Search for the cell housing the specified text and yield its [x, y] center coordinate. 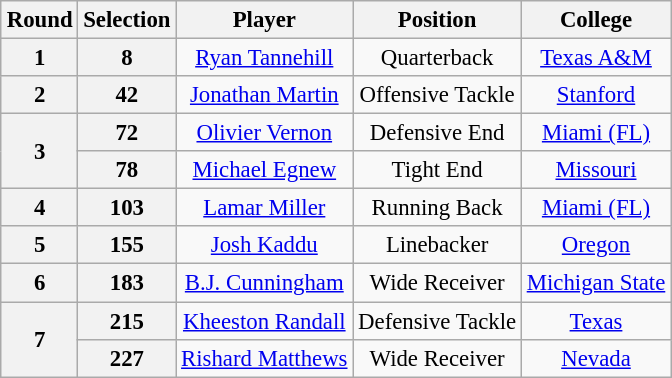
Josh Kaddu [264, 245]
Missouri [596, 170]
7 [39, 340]
Defensive End [438, 133]
Round [39, 20]
Oregon [596, 245]
4 [39, 208]
Defensive Tackle [438, 321]
Michigan State [596, 283]
Selection [127, 20]
78 [127, 170]
Texas A&M [596, 57]
72 [127, 133]
Offensive Tackle [438, 95]
103 [127, 208]
6 [39, 283]
Player [264, 20]
8 [127, 57]
183 [127, 283]
Linebacker [438, 245]
Texas [596, 321]
Position [438, 20]
3 [39, 152]
215 [127, 321]
Quarterback [438, 57]
Ryan Tannehill [264, 57]
Tight End [438, 170]
5 [39, 245]
155 [127, 245]
Michael Egnew [264, 170]
2 [39, 95]
Jonathan Martin [264, 95]
Stanford [596, 95]
227 [127, 358]
1 [39, 57]
Nevada [596, 358]
Running Back [438, 208]
Olivier Vernon [264, 133]
Kheeston Randall [264, 321]
42 [127, 95]
Lamar Miller [264, 208]
College [596, 20]
Rishard Matthews [264, 358]
B.J. Cunningham [264, 283]
